Provide the [X, Y] coordinate of the cell's center where the given text is located.  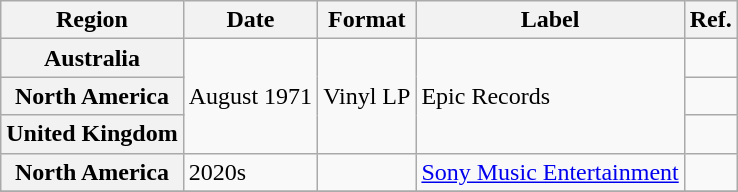
Date [250, 20]
Format [367, 20]
Australia [92, 58]
Region [92, 20]
2020s [250, 172]
United Kingdom [92, 134]
Sony Music Entertainment [550, 172]
August 1971 [250, 96]
Label [550, 20]
Epic Records [550, 96]
Vinyl LP [367, 96]
Ref. [710, 20]
